Detect which cell encompasses the target text, then output its [x, y] center coordinate. 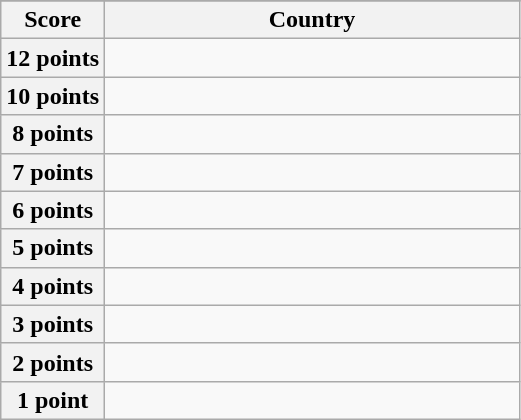
5 points [53, 248]
8 points [53, 134]
2 points [53, 362]
1 point [53, 400]
10 points [53, 96]
Score [53, 20]
Country [312, 20]
12 points [53, 58]
3 points [53, 324]
4 points [53, 286]
7 points [53, 172]
6 points [53, 210]
